Capture the cell that displays the provided text and extract its [x, y] central coordinate. 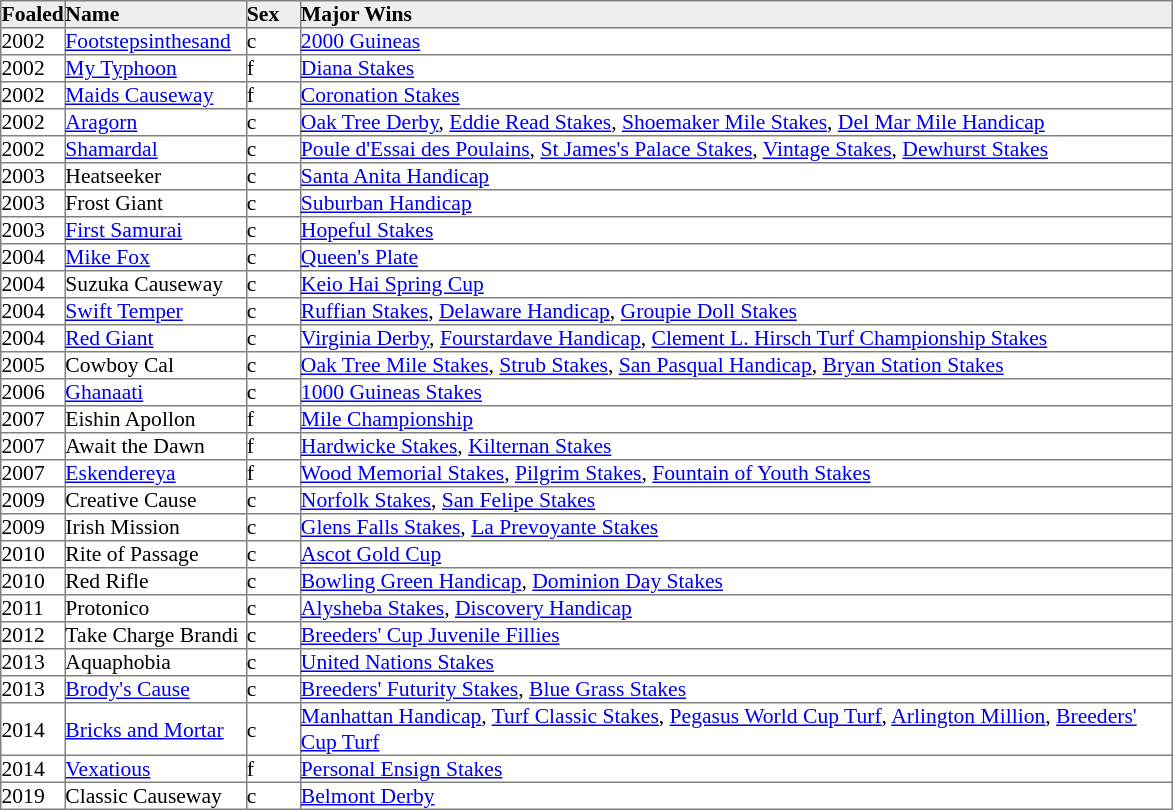
Santa Anita Handicap [736, 176]
Bricks and Mortar [156, 729]
Bowling Green Handicap, Dominion Day Stakes [736, 582]
Take Charge Brandi [156, 636]
Eskendereya [156, 474]
Footstepsinthesand [156, 42]
Major Wins [736, 14]
Breeders' Futurity Stakes, Blue Grass Stakes [736, 690]
Protonico [156, 608]
Hopeful Stakes [736, 230]
Red Rifle [156, 582]
Keio Hai Spring Cup [736, 284]
2011 [33, 608]
2006 [33, 392]
Oak Tree Mile Stakes, Strub Stakes, San Pasqual Handicap, Bryan Station Stakes [736, 366]
Diana Stakes [736, 68]
Creative Cause [156, 500]
Oak Tree Derby, Eddie Read Stakes, Shoemaker Mile Stakes, Del Mar Mile Handicap [736, 122]
Suzuka Causeway [156, 284]
Suburban Handicap [736, 204]
Wood Memorial Stakes, Pilgrim Stakes, Fountain of Youth Stakes [736, 474]
Norfolk Stakes, San Felipe Stakes [736, 500]
Frost Giant [156, 204]
Brody's Cause [156, 690]
Manhattan Handicap, Turf Classic Stakes, Pegasus World Cup Turf, Arlington Million, Breeders' Cup Turf [736, 729]
Hardwicke Stakes, Kilternan Stakes [736, 446]
Swift Temper [156, 312]
Belmont Derby [736, 796]
Classic Causeway [156, 796]
Ascot Gold Cup [736, 554]
Glens Falls Stakes, La Prevoyante Stakes [736, 528]
Alysheba Stakes, Discovery Handicap [736, 608]
Rite of Passage [156, 554]
Sex [273, 14]
Cowboy Cal [156, 366]
Virginia Derby, Fourstardave Handicap, Clement L. Hirsch Turf Championship Stakes [736, 338]
Eishin Apollon [156, 420]
Poule d'Essai des Poulains, St James's Palace Stakes, Vintage Stakes, Dewhurst Stakes [736, 150]
First Samurai [156, 230]
Name [156, 14]
Await the Dawn [156, 446]
United Nations Stakes [736, 662]
Heatseeker [156, 176]
Ghanaati [156, 392]
Mike Fox [156, 258]
1000 Guineas Stakes [736, 392]
Queen's Plate [736, 258]
Mile Championship [736, 420]
2000 Guineas [736, 42]
Shamardal [156, 150]
Coronation Stakes [736, 96]
Red Giant [156, 338]
2019 [33, 796]
Aragorn [156, 122]
My Typhoon [156, 68]
Ruffian Stakes, Delaware Handicap, Groupie Doll Stakes [736, 312]
Foaled [33, 14]
2012 [33, 636]
Aquaphobia [156, 662]
2005 [33, 366]
Breeders' Cup Juvenile Fillies [736, 636]
Personal Ensign Stakes [736, 768]
Irish Mission [156, 528]
Vexatious [156, 768]
Maids Causeway [156, 96]
